Provide the (X, Y) coordinate of the cell's center where the given text is located.  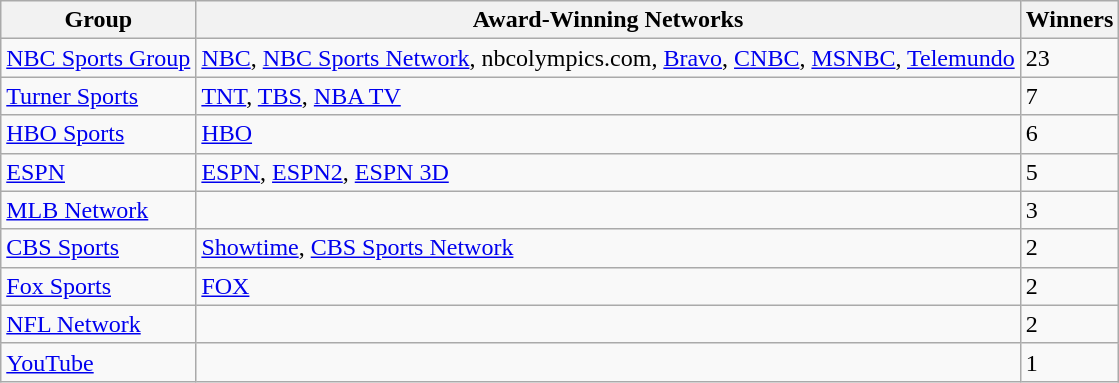
ESPN, ESPN2, ESPN 3D (608, 172)
YouTube (98, 362)
23 (1070, 58)
Winners (1070, 20)
MLB Network (98, 210)
1 (1070, 362)
7 (1070, 96)
FOX (608, 286)
Fox Sports (98, 286)
CBS Sports (98, 248)
Group (98, 20)
NBC, NBC Sports Network, nbcolympics.com, Bravo, CNBC, MSNBC, Telemundo (608, 58)
Showtime, CBS Sports Network (608, 248)
HBO (608, 134)
NBC Sports Group (98, 58)
HBO Sports (98, 134)
5 (1070, 172)
NFL Network (98, 324)
Award-Winning Networks (608, 20)
6 (1070, 134)
Turner Sports (98, 96)
3 (1070, 210)
ESPN (98, 172)
TNT, TBS, NBA TV (608, 96)
